Pinpoint the cell where the given text exists, returning its (X, Y) midpoint coordinate. 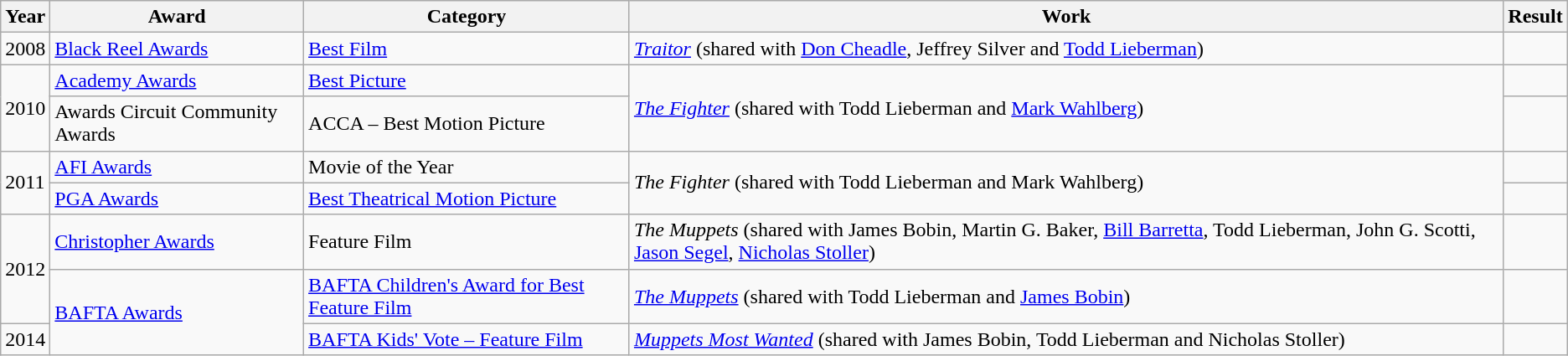
Result (1535, 17)
Traitor (shared with Don Cheadle, Jeffrey Silver and Todd Lieberman) (1065, 49)
Award (178, 17)
The Muppets (shared with Todd Lieberman and James Bobin) (1065, 297)
2008 (25, 49)
Awards Circuit Community Awards (178, 124)
Best Film (467, 49)
Muppets Most Wanted (shared with James Bobin, Todd Lieberman and Nicholas Stoller) (1065, 339)
BAFTA Kids' Vote – Feature Film (467, 339)
BAFTA Children's Award for Best Feature Film (467, 297)
Feature Film (467, 241)
BAFTA Awards (178, 312)
Movie of the Year (467, 167)
Year (25, 17)
2010 (25, 107)
Best Picture (467, 80)
Black Reel Awards (178, 49)
Christopher Awards (178, 241)
Academy Awards (178, 80)
2014 (25, 339)
2012 (25, 269)
AFI Awards (178, 167)
2011 (25, 183)
Work (1065, 17)
ACCA – Best Motion Picture (467, 124)
The Muppets (shared with James Bobin, Martin G. Baker, Bill Barretta, Todd Lieberman, John G. Scotti, Jason Segel, Nicholas Stoller) (1065, 241)
Category (467, 17)
Best Theatrical Motion Picture (467, 199)
PGA Awards (178, 199)
